Provide the [X, Y] coordinate of the cell's center where the given text is located.  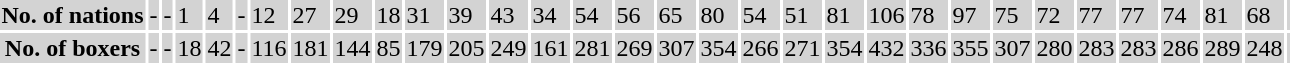
106 [886, 15]
75 [1012, 15]
29 [352, 15]
68 [1264, 15]
56 [634, 15]
181 [310, 48]
289 [1222, 48]
336 [928, 48]
72 [1054, 15]
269 [634, 48]
432 [886, 48]
31 [424, 15]
No. of boxers [72, 48]
34 [550, 15]
161 [550, 48]
281 [592, 48]
39 [466, 15]
1 [190, 15]
286 [1180, 48]
266 [760, 48]
12 [269, 15]
4 [220, 15]
80 [718, 15]
205 [466, 48]
74 [1180, 15]
65 [676, 15]
116 [269, 48]
78 [928, 15]
280 [1054, 48]
No. of nations [72, 15]
27 [310, 15]
97 [970, 15]
43 [508, 15]
179 [424, 48]
271 [802, 48]
355 [970, 48]
248 [1264, 48]
42 [220, 48]
51 [802, 15]
249 [508, 48]
144 [352, 48]
85 [388, 48]
